Identify which cell holds the provided text, then report its (X, Y) central coordinate. 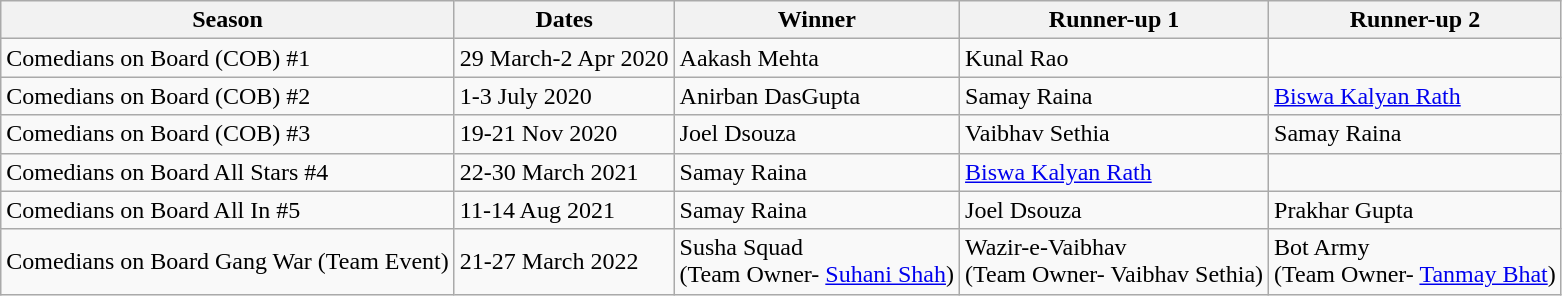
Comedians on Board (COB) #2 (228, 96)
Anirban DasGupta (817, 96)
Vaibhav Sethia (1114, 134)
Runner-up 1 (1114, 20)
Wazir-e-Vaibhav(Team Owner- Vaibhav Sethia) (1114, 262)
Comedians on Board (COB) #3 (228, 134)
Comedians on Board All Stars #4 (228, 172)
Comedians on Board (COB) #1 (228, 58)
1-3 July 2020 (564, 96)
22-30 March 2021 (564, 172)
Susha Squad(Team Owner- Suhani Shah) (817, 262)
Comedians on Board Gang War (Team Event) (228, 262)
Dates (564, 20)
Kunal Rao (1114, 58)
11-14 Aug 2021 (564, 210)
Aakash Mehta (817, 58)
Runner-up 2 (1416, 20)
Prakhar Gupta (1416, 210)
Season (228, 20)
19-21 Nov 2020 (564, 134)
29 March-2 Apr 2020 (564, 58)
Bot Army(Team Owner- Tanmay Bhat) (1416, 262)
21-27 March 2022 (564, 262)
Winner (817, 20)
Comedians on Board All In #5 (228, 210)
